From the cell containing the given text, extract its center point as [x, y] coordinate. 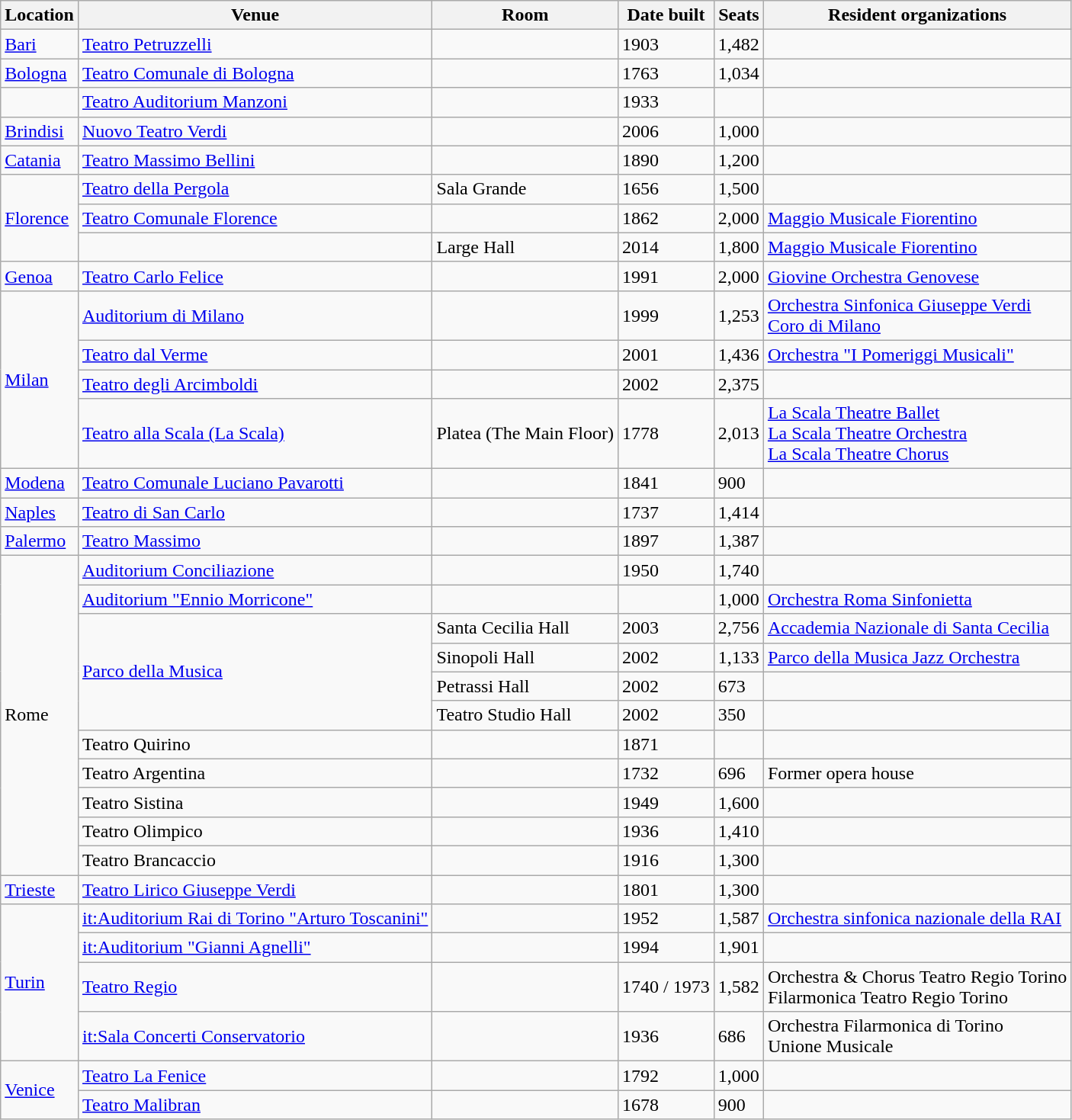
Bologna [40, 73]
1,800 [738, 247]
Teatro Auditorium Manzoni [255, 102]
Teatro dal Verme [255, 355]
1656 [666, 189]
Orchestra Sinfonica Giuseppe VerdiCoro di Milano [916, 316]
1890 [666, 160]
Teatro Quirino [255, 744]
Orchestra "I Pomeriggi Musicali" [916, 355]
1792 [666, 1076]
Teatro Comunale di Bologna [255, 73]
Teatro Sistina [255, 802]
Santa Cecilia Hall [525, 628]
1,436 [738, 355]
Modena [40, 483]
1732 [666, 773]
1,740 [738, 570]
1,901 [738, 948]
it:Auditorium "Gianni Agnelli" [255, 948]
Milan [40, 380]
1,253 [738, 316]
1994 [666, 948]
2006 [666, 131]
it:Sala Concerti Conservatorio [255, 1037]
Sala Grande [525, 189]
Former opera house [916, 773]
1871 [666, 744]
Naples [40, 512]
Teatro Petruzzelli [255, 44]
Teatro Lirico Giuseppe Verdi [255, 890]
Teatro Brancaccio [255, 860]
Teatro Malibran [255, 1105]
Giovine Orchestra Genovese [916, 276]
Teatro Regio [255, 987]
696 [738, 773]
1862 [666, 218]
1991 [666, 276]
1,482 [738, 44]
Venice [40, 1090]
1952 [666, 919]
673 [738, 686]
Location [40, 15]
Teatro degli Arcimboldi [255, 383]
1,414 [738, 512]
Sinopoli Hall [525, 657]
Teatro Carlo Felice [255, 276]
Parco della Musica Jazz Orchestra [916, 657]
2,375 [738, 383]
1678 [666, 1105]
Orchestra & Chorus Teatro Regio TorinoFilarmonica Teatro Regio Torino [916, 987]
2,756 [738, 628]
1841 [666, 483]
1,034 [738, 73]
Catania [40, 160]
1778 [666, 434]
1,500 [738, 189]
1737 [666, 512]
Bari [40, 44]
1950 [666, 570]
Auditorium Conciliazione [255, 570]
686 [738, 1037]
2003 [666, 628]
Trieste [40, 890]
Teatro Comunale Florence [255, 218]
Palermo [40, 541]
1903 [666, 44]
Teatro di San Carlo [255, 512]
1933 [666, 102]
1740 / 1973 [666, 987]
Orchestra Filarmonica di TorinoUnione Musicale [916, 1037]
Orchestra Roma Sinfonietta [916, 599]
350 [738, 715]
Teatro Massimo [255, 541]
1801 [666, 890]
Teatro Studio Hall [525, 715]
Orchestra sinfonica nazionale della RAI [916, 919]
1999 [666, 316]
Large Hall [525, 247]
Venue [255, 15]
Seats [738, 15]
Accademia Nazionale di Santa Cecilia [916, 628]
it:Auditorium Rai di Torino "Arturo Toscanini" [255, 919]
Teatro La Fenice [255, 1076]
1,587 [738, 919]
Platea (The Main Floor) [525, 434]
Auditorium "Ennio Morricone" [255, 599]
2,013 [738, 434]
1763 [666, 73]
La Scala Theatre BalletLa Scala Theatre OrchestraLa Scala Theatre Chorus [916, 434]
Teatro della Pergola [255, 189]
Florence [40, 218]
1,200 [738, 160]
Room [525, 15]
Genoa [40, 276]
Turin [40, 983]
Teatro Argentina [255, 773]
Petrassi Hall [525, 686]
1,582 [738, 987]
Nuovo Teatro Verdi [255, 131]
1897 [666, 541]
1,600 [738, 802]
Teatro Olimpico [255, 831]
1916 [666, 860]
2001 [666, 355]
1,387 [738, 541]
Date built [666, 15]
Rome [40, 715]
Teatro Comunale Luciano Pavarotti [255, 483]
2014 [666, 247]
Auditorium di Milano [255, 316]
Parco della Musica [255, 672]
1949 [666, 802]
Brindisi [40, 131]
Teatro Massimo Bellini [255, 160]
Resident organizations [916, 15]
1,133 [738, 657]
1,410 [738, 831]
Teatro alla Scala (La Scala) [255, 434]
